For the text-containing cell, return its midpoint in (x, y) coordinate format. 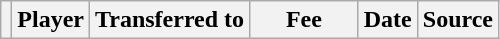
Player (51, 20)
Source (458, 20)
Fee (304, 20)
Date (388, 20)
Transferred to (170, 20)
